Search for the cell housing the specified text and yield its [x, y] center coordinate. 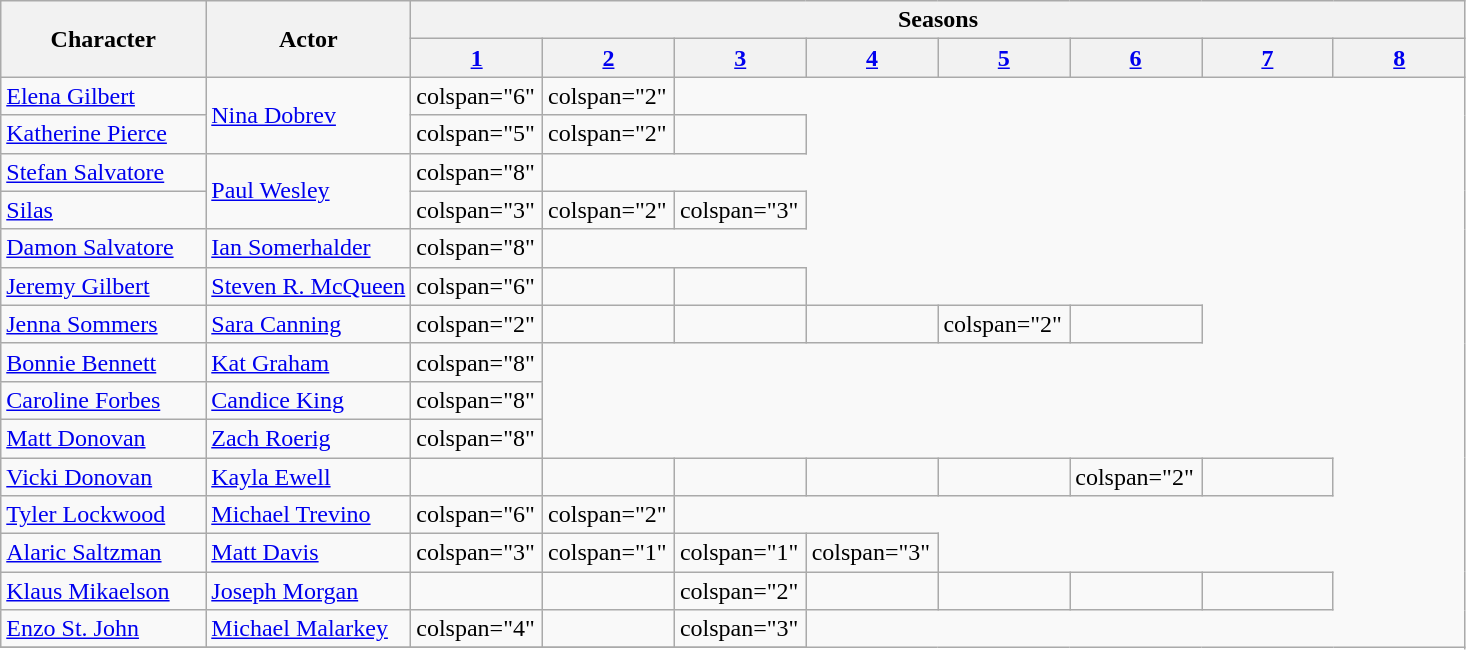
Jeremy Gilbert [104, 286]
Sara Canning [308, 324]
4 [872, 58]
1 [477, 58]
Joseph Morgan [308, 591]
7 [1268, 58]
Stefan Salvatore [104, 172]
Katherine Pierce [104, 134]
Vicki Donovan [104, 477]
2 [609, 58]
Damon Salvatore [104, 248]
6 [1136, 58]
Klaus Mikaelson [104, 591]
8 [1399, 58]
Zach Roerig [308, 438]
Silas [104, 210]
5 [1004, 58]
Caroline Forbes [104, 400]
Nina Dobrev [308, 115]
Elena Gilbert [104, 96]
Seasons [938, 20]
3 [740, 58]
Bonnie Bennett [104, 362]
Matt Donovan [104, 438]
Jenna Sommers [104, 324]
Actor [308, 39]
Alaric Saltzman [104, 553]
Candice King [308, 400]
Ian Somerhalder [308, 248]
Matt Davis [308, 553]
Kayla Ewell [308, 477]
Michael Malarkey [308, 629]
Steven R. McQueen [308, 286]
Tyler Lockwood [104, 515]
colspan="5" [477, 134]
Michael Trevino [308, 515]
Paul Wesley [308, 191]
Character [104, 39]
Kat Graham [308, 362]
colspan="4" [477, 629]
Enzo St. John [104, 629]
